Search for the cell housing the specified text and yield its [x, y] center coordinate. 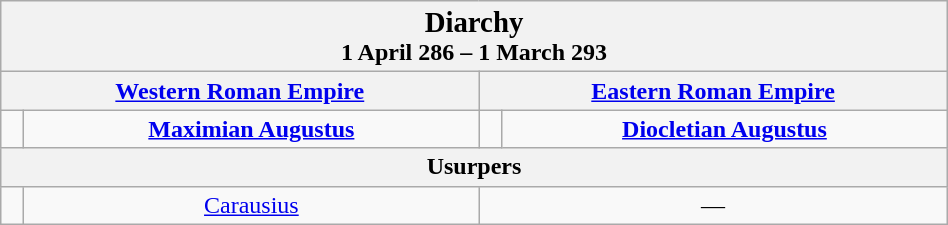
Eastern Roman Empire [713, 91]
Diarchy1 April 286 – 1 March 293 [474, 36]
— [713, 205]
Carausius [252, 205]
Western Roman Empire [240, 91]
Maximian Augustus [252, 129]
Diocletian Augustus [725, 129]
Usurpers [474, 167]
